Find where the given text appears and provide that cell's center as [x, y] coordinate. 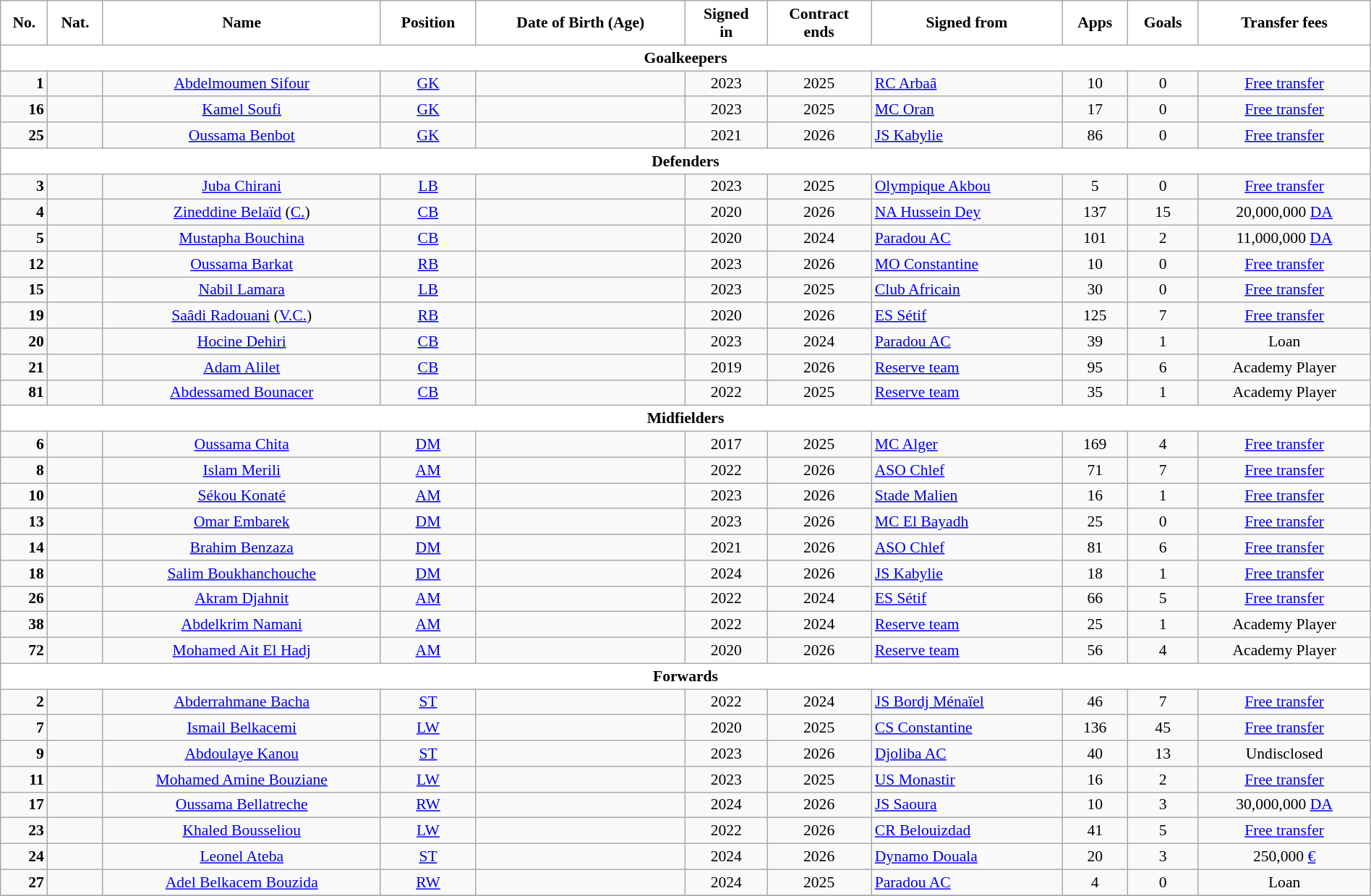
125 [1095, 316]
CS Constantine [967, 728]
Abdelkrim Namani [242, 625]
9 [25, 754]
45 [1163, 728]
Stade Malien [967, 496]
Abdessamed Bounacer [242, 393]
14 [25, 547]
Mustapha Bouchina [242, 239]
Brahim Benzaza [242, 547]
39 [1095, 341]
66 [1095, 599]
Djoliba AC [967, 754]
12 [25, 264]
101 [1095, 239]
250,000 € [1284, 857]
Salim Boukhanchouche [242, 573]
Name [242, 23]
No. [25, 23]
Mohamed Amine Bouziane [242, 780]
2019 [726, 367]
Khaled Bousseliou [242, 831]
40 [1095, 754]
Nat. [75, 23]
86 [1095, 135]
JS Bordj Ménaïel [967, 702]
11 [25, 780]
Saâdi Radouani (V.C.) [242, 316]
11,000,000 DA [1284, 239]
Position [428, 23]
Undisclosed [1284, 754]
95 [1095, 367]
137 [1095, 213]
20,000,000 DA [1284, 213]
Ismail Belkacemi [242, 728]
Goalkeepers [685, 58]
RC Arbaâ [967, 84]
Olympique Akbou [967, 187]
35 [1095, 393]
41 [1095, 831]
MO Constantine [967, 264]
21 [25, 367]
MC Alger [967, 445]
Signed from [967, 23]
MC El Bayadh [967, 522]
46 [1095, 702]
Islam Merili [242, 470]
72 [25, 651]
8 [25, 470]
Adel Belkacem Bouzida [242, 882]
Leonel Ateba [242, 857]
Transfer fees [1284, 23]
38 [25, 625]
Oussama Bellatreche [242, 805]
Mohamed Ait El Hadj [242, 651]
Abdelmoumen Sifour [242, 84]
Adam Alilet [242, 367]
23 [25, 831]
Club Africain [967, 290]
169 [1095, 445]
Abderrahmane Bacha [242, 702]
Goals [1163, 23]
Contractends [819, 23]
JS Saoura [967, 805]
56 [1095, 651]
2017 [726, 445]
Oussama Chita [242, 445]
Kamel Soufi [242, 110]
136 [1095, 728]
Midfielders [685, 419]
Abdoulaye Kanou [242, 754]
Sékou Konaté [242, 496]
Forwards [685, 676]
Apps [1095, 23]
27 [25, 882]
24 [25, 857]
Date of Birth (Age) [581, 23]
Omar Embarek [242, 522]
30 [1095, 290]
US Monastir [967, 780]
Akram Djahnit [242, 599]
Dynamo Douala [967, 857]
30,000,000 DA [1284, 805]
Defenders [685, 161]
CR Belouizdad [967, 831]
26 [25, 599]
Juba Chirani [242, 187]
71 [1095, 470]
NA Hussein Dey [967, 213]
Zineddine Belaïd (C.) [242, 213]
Signedin [726, 23]
Oussama Barkat [242, 264]
Oussama Benbot [242, 135]
19 [25, 316]
MC Oran [967, 110]
Nabil Lamara [242, 290]
Hocine Dehiri [242, 341]
